Find where the given text appears and provide that cell's center as (x, y) coordinate. 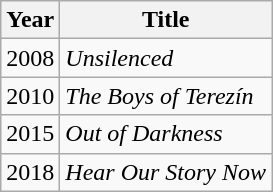
2010 (30, 96)
Title (166, 20)
Unsilenced (166, 58)
2008 (30, 58)
Year (30, 20)
Out of Darkness (166, 134)
Hear Our Story Now (166, 172)
2018 (30, 172)
The Boys of Terezín (166, 96)
2015 (30, 134)
